For the text-containing cell, return its midpoint in [X, Y] coordinate format. 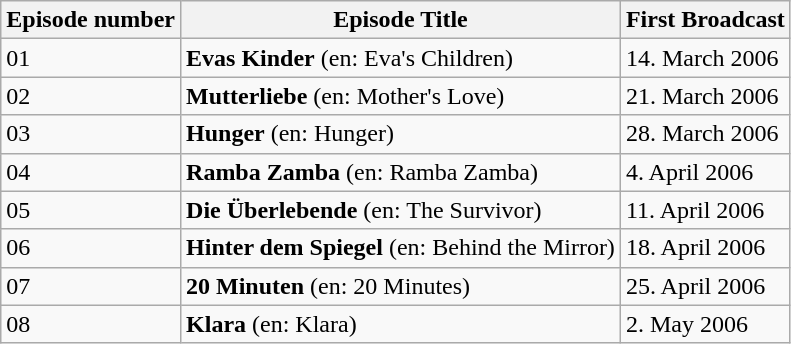
Die Überlebende (en: The Survivor) [401, 210]
04 [91, 172]
07 [91, 286]
4. April 2006 [705, 172]
Hinter dem Spiegel (en: Behind the Mirror) [401, 248]
20 Minuten (en: 20 Minutes) [401, 286]
25. April 2006 [705, 286]
Mutterliebe (en: Mother's Love) [401, 96]
First Broadcast [705, 20]
06 [91, 248]
01 [91, 58]
2. May 2006 [705, 324]
28. March 2006 [705, 134]
Ramba Zamba (en: Ramba Zamba) [401, 172]
21. March 2006 [705, 96]
Klara (en: Klara) [401, 324]
18. April 2006 [705, 248]
08 [91, 324]
11. April 2006 [705, 210]
Episode Title [401, 20]
Evas Kinder (en: Eva's Children) [401, 58]
14. March 2006 [705, 58]
02 [91, 96]
Episode number [91, 20]
Hunger (en: Hunger) [401, 134]
05 [91, 210]
03 [91, 134]
